Return (x, y) of the center of cell containing provided text 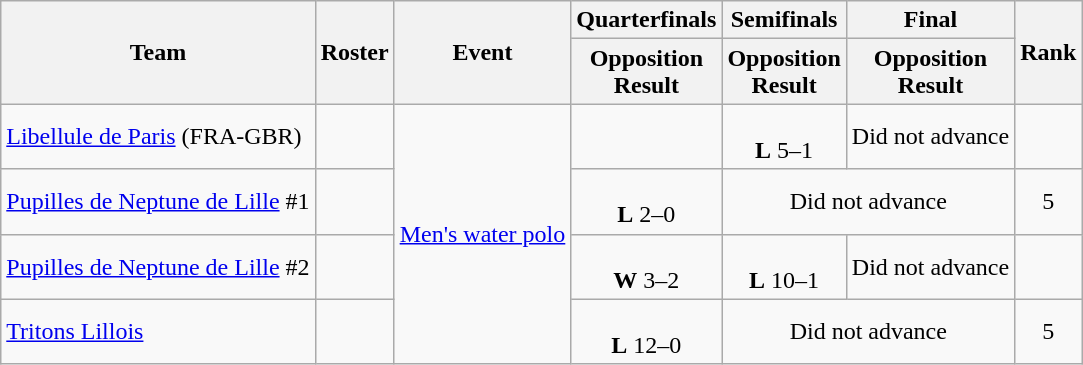
W 3–2 (646, 266)
Men's water polo (482, 234)
Pupilles de Neptune de Lille #2 (158, 266)
Team (158, 52)
L 2–0 (646, 202)
Roster (354, 52)
Event (482, 52)
Libellule de Paris (FRA-GBR) (158, 136)
Quarterfinals (646, 20)
Rank (1048, 52)
Semifinals (784, 20)
Final (930, 20)
L 12–0 (646, 332)
Pupilles de Neptune de Lille #1 (158, 202)
Tritons Lillois (158, 332)
L 5–1 (784, 136)
L 10–1 (784, 266)
